From the cell containing the given text, extract its center point as [X, Y] coordinate. 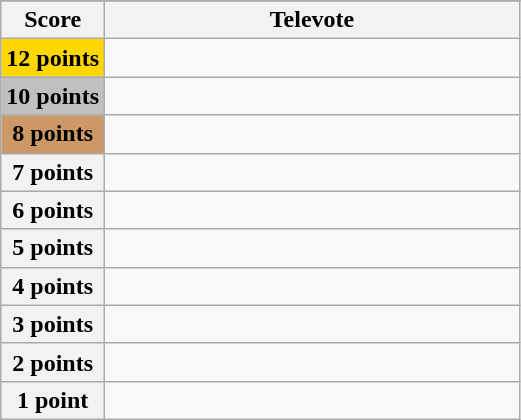
4 points [53, 286]
2 points [53, 362]
7 points [53, 172]
5 points [53, 248]
1 point [53, 400]
8 points [53, 134]
6 points [53, 210]
3 points [53, 324]
10 points [53, 96]
Televote [312, 20]
Score [53, 20]
12 points [53, 58]
